Return the (x, y) coordinate for the center point of the cell that contains the specified text.  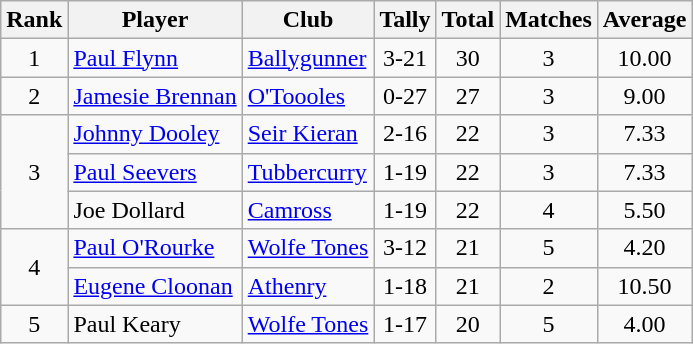
Paul Flynn (155, 58)
9.00 (644, 96)
10.00 (644, 58)
30 (468, 58)
Jamesie Brennan (155, 96)
Total (468, 20)
1-17 (405, 324)
2-16 (405, 134)
Ballygunner (308, 58)
Club (308, 20)
Player (155, 20)
5.50 (644, 210)
Matches (549, 20)
10.50 (644, 286)
O'Toooles (308, 96)
4.00 (644, 324)
Johnny Dooley (155, 134)
Rank (34, 20)
3-12 (405, 248)
Joe Dollard (155, 210)
3-21 (405, 58)
4.20 (644, 248)
1-18 (405, 286)
Tubbercurry (308, 172)
20 (468, 324)
27 (468, 96)
Paul Keary (155, 324)
Eugene Cloonan (155, 286)
Paul Seevers (155, 172)
0-27 (405, 96)
Paul O'Rourke (155, 248)
1 (34, 58)
Average (644, 20)
Seir Kieran (308, 134)
Camross (308, 210)
Athenry (308, 286)
Tally (405, 20)
